Capture the cell that displays the provided text and extract its (x, y) central coordinate. 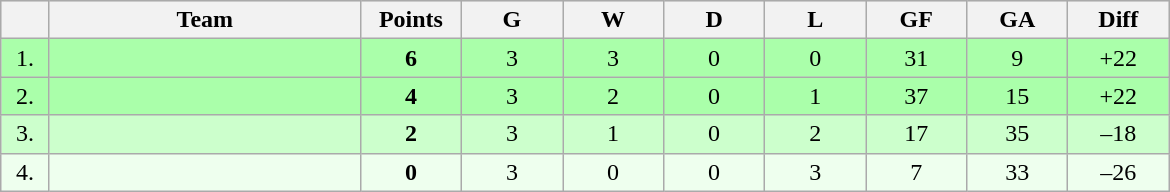
L (816, 20)
15 (1018, 96)
6 (410, 58)
7 (916, 172)
17 (916, 134)
31 (916, 58)
W (612, 20)
4 (410, 96)
Team (204, 20)
2. (26, 96)
35 (1018, 134)
3. (26, 134)
–26 (1118, 172)
1. (26, 58)
37 (916, 96)
GA (1018, 20)
Diff (1118, 20)
Points (410, 20)
GF (916, 20)
D (714, 20)
4. (26, 172)
9 (1018, 58)
G (512, 20)
33 (1018, 172)
–18 (1118, 134)
